Find where the given text appears and provide that cell's center as (X, Y) coordinate. 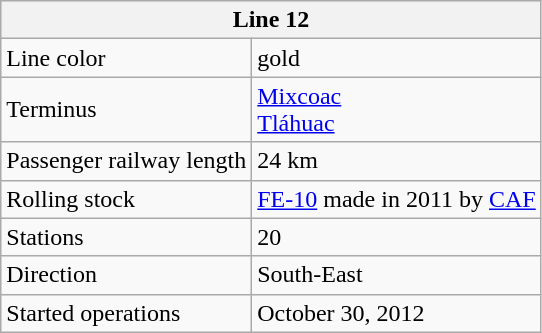
Started operations (126, 313)
Mixcoac Tláhuac (397, 110)
October 30, 2012 (397, 313)
Rolling stock (126, 199)
Line 12 (271, 20)
gold (397, 58)
Terminus (126, 110)
Direction (126, 275)
20 (397, 237)
Passenger railway length (126, 161)
Stations (126, 237)
South-East (397, 275)
FE-10 made in 2011 by CAF (397, 199)
24 km (397, 161)
Line color (126, 58)
